Scan for the cell matching the given text and deliver its (x, y) coordinate at center. 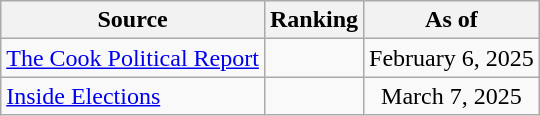
The Cook Political Report (133, 58)
Source (133, 20)
Ranking (314, 20)
February 6, 2025 (452, 58)
March 7, 2025 (452, 96)
As of (452, 20)
Inside Elections (133, 96)
